Identify which cell holds the provided text, then report its [X, Y] central coordinate. 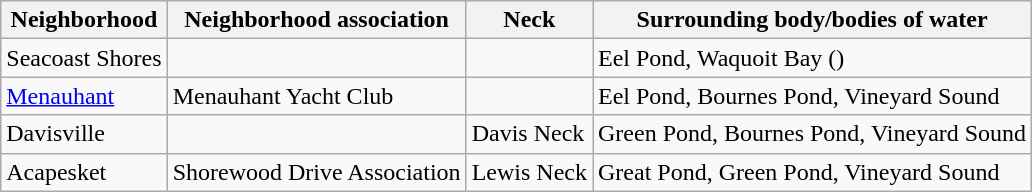
Menauhant [84, 96]
Davisville [84, 134]
Shorewood Drive Association [316, 172]
Eel Pond, Waquoit Bay () [812, 58]
Surrounding body/bodies of water [812, 20]
Lewis Neck [529, 172]
Neighborhood [84, 20]
Great Pond, Green Pond, Vineyard Sound [812, 172]
Menauhant Yacht Club [316, 96]
Green Pond, Bournes Pond, Vineyard Sound [812, 134]
Davis Neck [529, 134]
Neck [529, 20]
Eel Pond, Bournes Pond, Vineyard Sound [812, 96]
Seacoast Shores [84, 58]
Acapesket [84, 172]
Neighborhood association [316, 20]
